For the text-containing cell, return its midpoint in [X, Y] coordinate format. 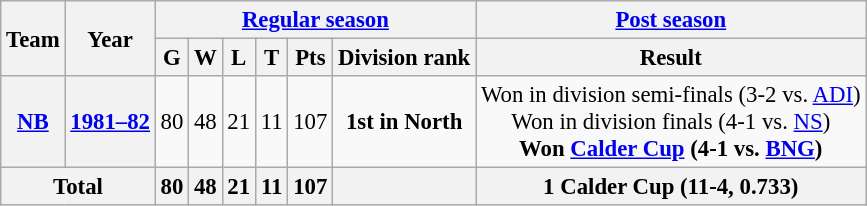
W [206, 58]
Result [671, 58]
Year [110, 38]
Regular season [315, 20]
1st in North [404, 122]
Won in division semi-finals (3-2 vs. ADI) Won in division finals (4-1 vs. NS) Won Calder Cup (4-1 vs. BNG) [671, 122]
L [238, 58]
Division rank [404, 58]
1 Calder Cup (11-4, 0.733) [671, 187]
NB [33, 122]
T [272, 58]
G [172, 58]
Pts [310, 58]
Team [33, 38]
Post season [671, 20]
1981–82 [110, 122]
Total [78, 187]
